Detect which cell encompasses the target text, then output its [x, y] center coordinate. 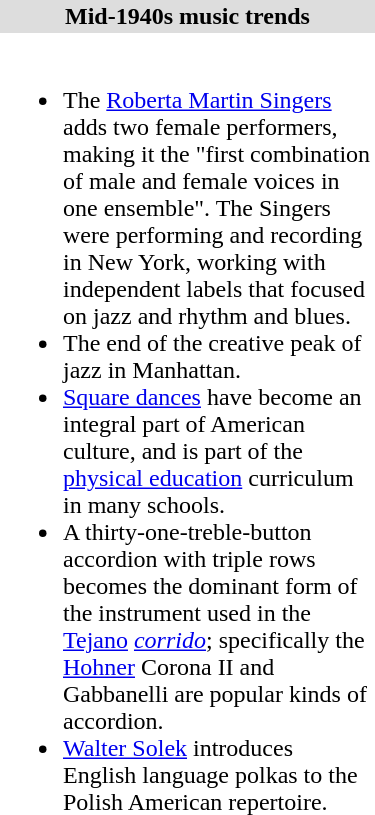
Mid-1940s music trends [188, 16]
